Capture the cell that displays the provided text and extract its (X, Y) central coordinate. 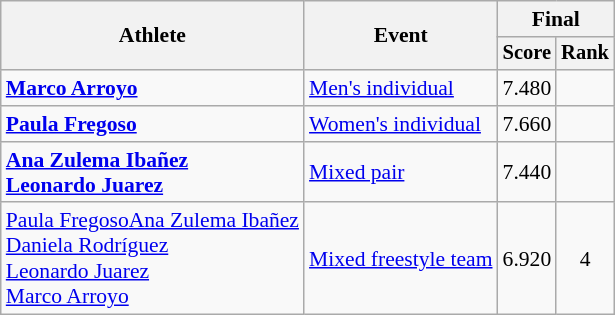
4 (585, 259)
Final (556, 19)
Athlete (152, 36)
7.660 (528, 124)
Men's individual (401, 88)
7.440 (528, 172)
7.480 (528, 88)
Paula FregosoAna Zulema IbañezDaniela RodríguezLeonardo JuarezMarco Arroyo (152, 259)
Mixed freestyle team (401, 259)
Mixed pair (401, 172)
Ana Zulema IbañezLeonardo Juarez (152, 172)
Event (401, 36)
Paula Fregoso (152, 124)
Rank (585, 54)
Women's individual (401, 124)
Marco Arroyo (152, 88)
6.920 (528, 259)
Score (528, 54)
